Identify which cell holds the provided text, then report its [X, Y] central coordinate. 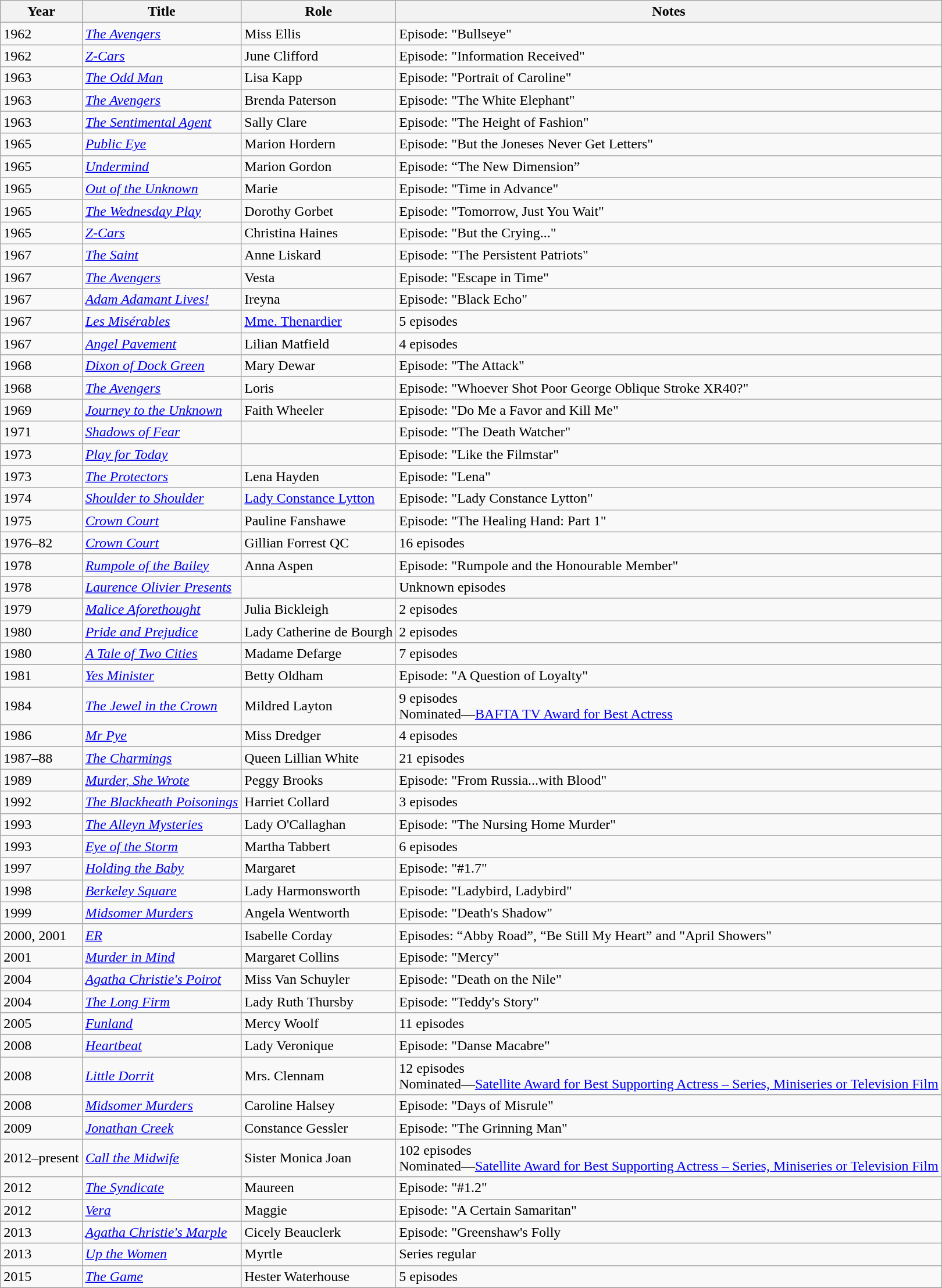
Brenda Paterson [319, 100]
Episode: "Days of Misrule" [669, 1106]
Episode: "The Nursing Home Murder" [669, 824]
Isabelle Corday [319, 935]
Christina Haines [319, 233]
Episode: "The Persistent Patriots" [669, 255]
Episode: "A Certain Samaritan" [669, 1210]
The Sentimental Agent [162, 122]
102 episodesNominated—Satellite Award for Best Supporting Actress – Series, Miniseries or Television Film [669, 1158]
Heartbeat [162, 1046]
Episode: "Death on the Nile" [669, 979]
Caroline Halsey [319, 1106]
Episode: "The White Elephant" [669, 100]
Lady Ruth Thursby [319, 1001]
Episode: "Do Me a Favor and Kill Me" [669, 410]
Episode: "Death's Shadow" [669, 913]
1976–82 [41, 543]
Out of the Unknown [162, 188]
Constance Gessler [319, 1128]
Marion Gordon [319, 166]
Anne Liskard [319, 255]
1997 [41, 869]
1987–88 [41, 758]
The Saint [162, 255]
Episode: "The Healing Hand: Part 1" [669, 521]
Malice Aforethought [162, 609]
Episode: "Lady Constance Lytton" [669, 499]
Faith Wheeler [319, 410]
Dixon of Dock Green [162, 366]
Betty Oldham [319, 676]
Episode: "Escape in Time" [669, 277]
Unknown episodes [669, 587]
Undermind [162, 166]
The Long Firm [162, 1001]
Marie [319, 188]
Dorothy Gorbet [319, 211]
A Tale of Two Cities [162, 654]
7 episodes [669, 654]
Lady Veronique [319, 1046]
1989 [41, 780]
11 episodes [669, 1024]
Episode: "Portrait of Caroline" [669, 78]
1969 [41, 410]
1974 [41, 499]
2015 [41, 1276]
Hester Waterhouse [319, 1276]
Vesta [319, 277]
The Odd Man [162, 78]
The Game [162, 1276]
Episode: "Whoever Shot Poor George Oblique Stroke XR40?" [669, 388]
Mary Dewar [319, 366]
Maggie [319, 1210]
2005 [41, 1024]
The Blackheath Poisonings [162, 802]
Mrs. Clennam [319, 1076]
Angel Pavement [162, 344]
Play for Today [162, 454]
Mercy Woolf [319, 1024]
Harriet Collard [319, 802]
Queen Lillian White [319, 758]
The Syndicate [162, 1188]
Episode: "The Attack" [669, 366]
Lady Catherine de Bourgh [319, 631]
Episode: "Black Echo" [669, 300]
1992 [41, 802]
Lady Constance Lytton [319, 499]
Peggy Brooks [319, 780]
The Wednesday Play [162, 211]
Title [162, 12]
Episode: "#1.7" [669, 869]
Adam Adamant Lives! [162, 300]
Mildred Layton [319, 706]
2012–present [41, 1158]
Berkeley Square [162, 891]
Maureen [319, 1188]
Eye of the Storm [162, 846]
Pauline Fanshawe [319, 521]
Episode: “The New Dimension” [669, 166]
Episode: "The Death Watcher" [669, 432]
Episode: "But the Crying..." [669, 233]
1971 [41, 432]
Episode: "A Question of Loyalty" [669, 676]
Margaret [319, 869]
1981 [41, 676]
Up the Women [162, 1254]
Year [41, 12]
Mr Pye [162, 736]
1979 [41, 609]
Holding the Baby [162, 869]
Rumpole of the Bailey [162, 565]
Episode: "Tomorrow, Just You Wait" [669, 211]
Role [319, 12]
Sister Monica Joan [319, 1158]
Episode: "The Height of Fashion" [669, 122]
The Jewel in the Crown [162, 706]
Notes [669, 12]
1986 [41, 736]
Episode: "Lena" [669, 476]
Public Eye [162, 144]
Margaret Collins [319, 957]
21 episodes [669, 758]
6 episodes [669, 846]
Episode: "Bullseye" [669, 34]
Lisa Kapp [319, 78]
Miss Van Schuyler [319, 979]
Loris [319, 388]
Lena Hayden [319, 476]
1999 [41, 913]
Episode: "Danse Macabre" [669, 1046]
Agatha Christie's Poirot [162, 979]
Episode: "#1.2" [669, 1188]
Episode: "Greenshaw's Folly [669, 1232]
Pride and Prejudice [162, 631]
Yes Minister [162, 676]
12 episodesNominated—Satellite Award for Best Supporting Actress – Series, Miniseries or Television Film [669, 1076]
Episode: "From Russia...with Blood" [669, 780]
Episode: "Mercy" [669, 957]
Ireyna [319, 300]
Julia Bickleigh [319, 609]
Laurence Olivier Presents [162, 587]
Agatha Christie's Marple [162, 1232]
Episode: "Information Received" [669, 56]
Funland [162, 1024]
Vera [162, 1210]
Mme. Thenardier [319, 322]
Shoulder to Shoulder [162, 499]
Myrtle [319, 1254]
Martha Tabbert [319, 846]
Shadows of Fear [162, 432]
Journey to the Unknown [162, 410]
2009 [41, 1128]
Episodes: “Abby Road”, “Be Still My Heart” and "April Showers" [669, 935]
Sally Clare [319, 122]
9 episodesNominated—BAFTA TV Award for Best Actress [669, 706]
Gillian Forrest QC [319, 543]
Madame Defarge [319, 654]
Jonathan Creek [162, 1128]
Lady O'Callaghan [319, 824]
Call the Midwife [162, 1158]
Les Misérables [162, 322]
Episode: "Like the Filmstar" [669, 454]
Lilian Matfield [319, 344]
3 episodes [669, 802]
2001 [41, 957]
Murder, She Wrote [162, 780]
Episode: "Ladybird, Ladybird" [669, 891]
Episode: "The Grinning Man" [669, 1128]
ER [162, 935]
2000, 2001 [41, 935]
16 episodes [669, 543]
Little Dorrit [162, 1076]
The Charmings [162, 758]
1975 [41, 521]
Cicely Beauclerk [319, 1232]
Episode: "But the Joneses Never Get Letters" [669, 144]
Miss Dredger [319, 736]
Series regular [669, 1254]
The Protectors [162, 476]
Episode: "Rumpole and the Honourable Member" [669, 565]
Marion Hordern [319, 144]
Episode: "Teddy's Story" [669, 1001]
The Alleyn Mysteries [162, 824]
1984 [41, 706]
Lady Harmonsworth [319, 891]
Anna Aspen [319, 565]
Angela Wentworth [319, 913]
1998 [41, 891]
Episode: "Time in Advance" [669, 188]
Miss Ellis [319, 34]
June Clifford [319, 56]
Murder in Mind [162, 957]
